Search for the cell housing the specified text and yield its (x, y) center coordinate. 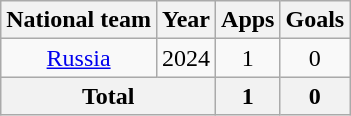
2024 (186, 58)
Goals (315, 20)
Total (108, 96)
Year (186, 20)
National team (79, 20)
Apps (248, 20)
Russia (79, 58)
